Identify which cell holds the provided text, then report its (x, y) central coordinate. 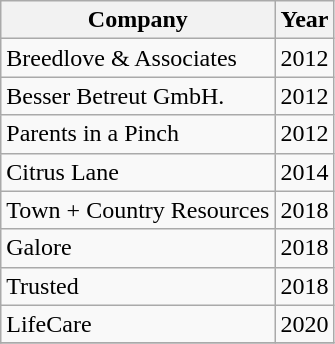
Parents in a Pinch (138, 134)
Citrus Lane (138, 172)
Year (304, 20)
Galore (138, 248)
Company (138, 20)
Breedlove & Associates (138, 58)
Besser Betreut GmbH. (138, 96)
2020 (304, 324)
Town + Country Resources (138, 210)
2014 (304, 172)
Trusted (138, 286)
LifeCare (138, 324)
